Search for the cell housing the specified text and yield its (x, y) center coordinate. 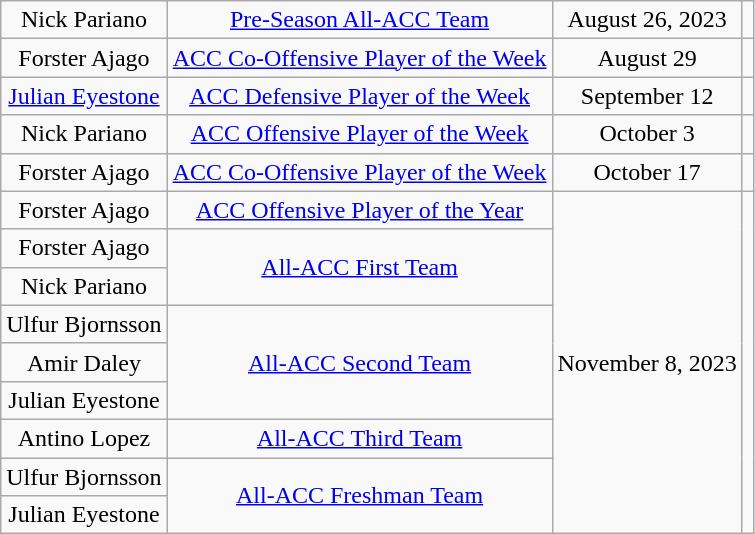
ACC Defensive Player of the Week (360, 96)
ACC Offensive Player of the Year (360, 210)
November 8, 2023 (647, 362)
ACC Offensive Player of the Week (360, 134)
October 3 (647, 134)
All-ACC Second Team (360, 362)
All-ACC Freshman Team (360, 496)
October 17 (647, 172)
All-ACC Third Team (360, 438)
August 26, 2023 (647, 20)
September 12 (647, 96)
August 29 (647, 58)
Pre-Season All-ACC Team (360, 20)
All-ACC First Team (360, 267)
Antino Lopez (84, 438)
Amir Daley (84, 362)
